Output the [x, y] coordinate of the center of the cell containing the given text.  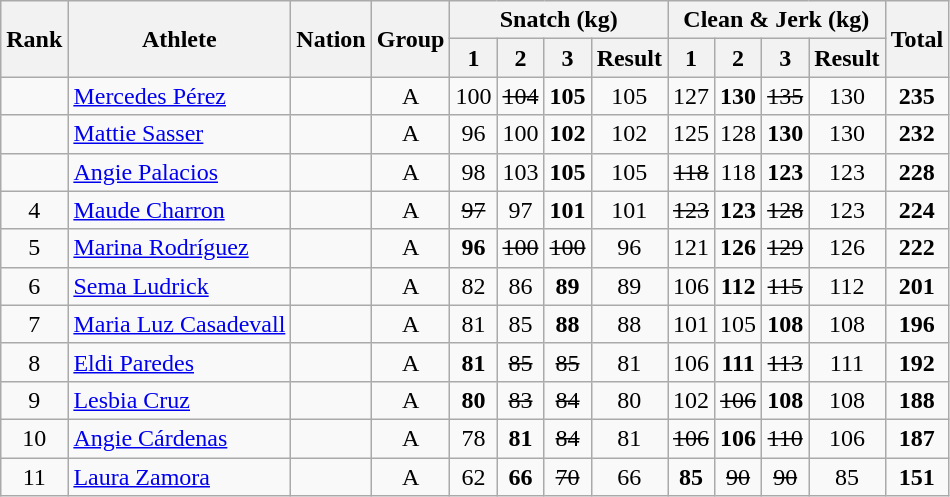
121 [692, 248]
232 [917, 134]
224 [917, 210]
98 [474, 172]
Rank [34, 39]
Maria Luz Casadevall [180, 324]
125 [692, 134]
Athlete [180, 39]
5 [34, 248]
11 [34, 477]
103 [520, 172]
188 [917, 400]
Angie Cárdenas [180, 438]
222 [917, 248]
Mercedes Pérez [180, 96]
129 [786, 248]
Laura Zamora [180, 477]
228 [917, 172]
Sema Ludrick [180, 286]
8 [34, 362]
Angie Palacios [180, 172]
115 [786, 286]
Snatch (kg) [559, 20]
6 [34, 286]
Total [917, 39]
113 [786, 362]
62 [474, 477]
127 [692, 96]
83 [520, 400]
82 [474, 286]
7 [34, 324]
235 [917, 96]
Nation [331, 39]
135 [786, 96]
196 [917, 324]
187 [917, 438]
Group [410, 39]
Clean & Jerk (kg) [777, 20]
10 [34, 438]
86 [520, 286]
70 [568, 477]
Lesbia Cruz [180, 400]
9 [34, 400]
Eldi Paredes [180, 362]
Marina Rodríguez [180, 248]
4 [34, 210]
110 [786, 438]
151 [917, 477]
Maude Charron [180, 210]
192 [917, 362]
78 [474, 438]
Mattie Sasser [180, 134]
201 [917, 286]
104 [520, 96]
